Determine the (x, y) coordinate at the center of the cell enclosing the given text.  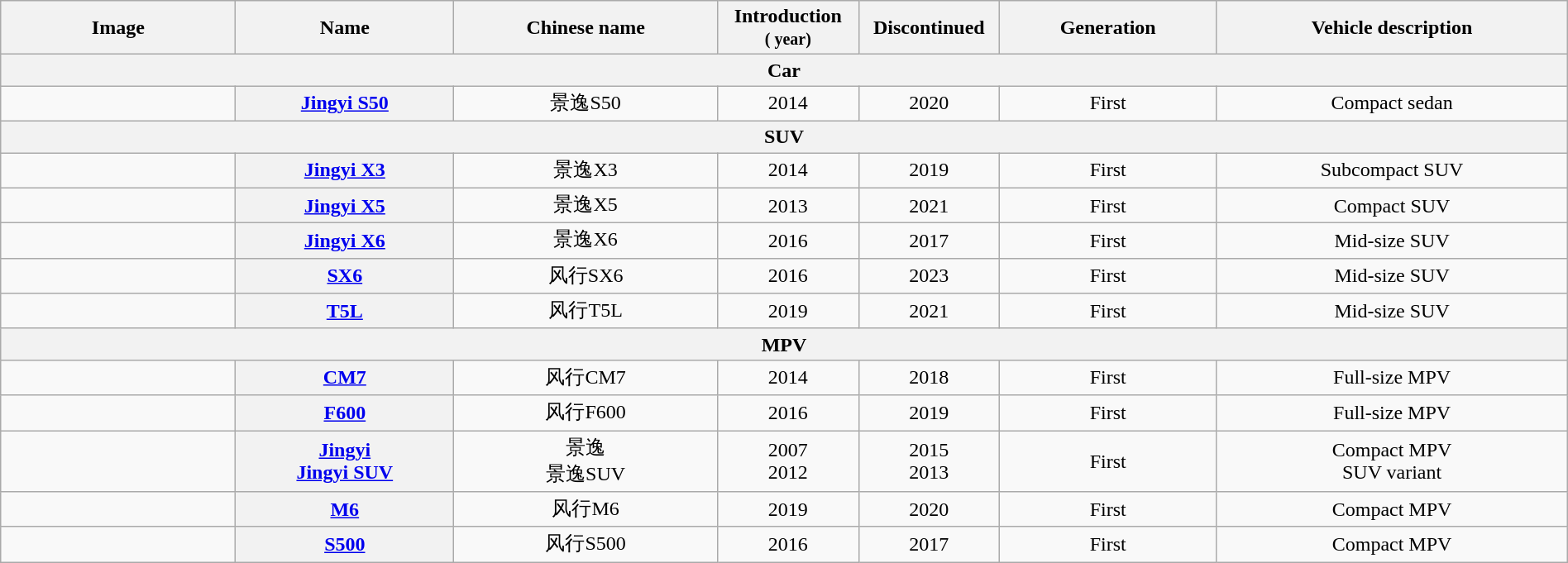
Compact MPVSUV variant (1392, 460)
Jingyi S50 (345, 104)
风行S500 (586, 544)
风行CM7 (586, 377)
风行M6 (586, 509)
Vehicle description (1392, 28)
Car (784, 70)
S500 (345, 544)
Introduction( year) (788, 28)
Compact SUV (1392, 205)
2013 (788, 205)
Jingyi X6 (345, 241)
Jingyi X3 (345, 170)
CM7 (345, 377)
SX6 (345, 276)
2023 (929, 276)
Compact sedan (1392, 104)
Generation (1108, 28)
Image (118, 28)
JingyiJingyi SUV (345, 460)
Jingyi X5 (345, 205)
景逸X3 (586, 170)
2018 (929, 377)
风行T5L (586, 311)
景逸X6 (586, 241)
景逸景逸SUV (586, 460)
SUV (784, 136)
20072012 (788, 460)
风行SX6 (586, 276)
Chinese name (586, 28)
20152013 (929, 460)
MPV (784, 344)
T5L (345, 311)
景逸X5 (586, 205)
Name (345, 28)
景逸S50 (586, 104)
Subcompact SUV (1392, 170)
风行F600 (586, 413)
F600 (345, 413)
Discontinued (929, 28)
M6 (345, 509)
